For the text-containing cell, return its midpoint in [x, y] coordinate format. 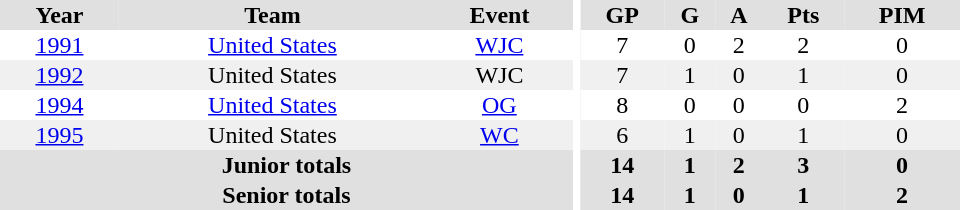
WC [500, 135]
1991 [60, 45]
1995 [60, 135]
G [690, 15]
Senior totals [286, 195]
6 [622, 135]
GP [622, 15]
Junior totals [286, 165]
OG [500, 105]
Event [500, 15]
PIM [902, 15]
3 [804, 165]
Team [272, 15]
Year [60, 15]
8 [622, 105]
1992 [60, 75]
1994 [60, 105]
Pts [804, 15]
A [738, 15]
